Output the [X, Y] coordinate of the center of the cell containing the given text.  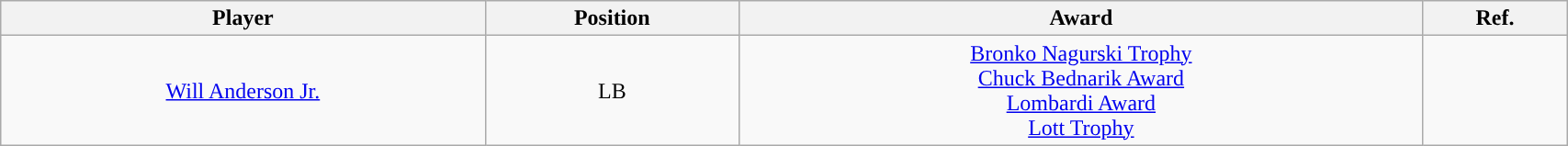
Bronko Nagurski Trophy Chuck Bednarik Award Lombardi Award Lott Trophy [1082, 90]
Award [1082, 18]
Will Anderson Jr. [243, 90]
LB [612, 90]
Player [243, 18]
Position [612, 18]
Ref. [1495, 18]
